Locate the cell with the specified text and output its [X, Y] center coordinate. 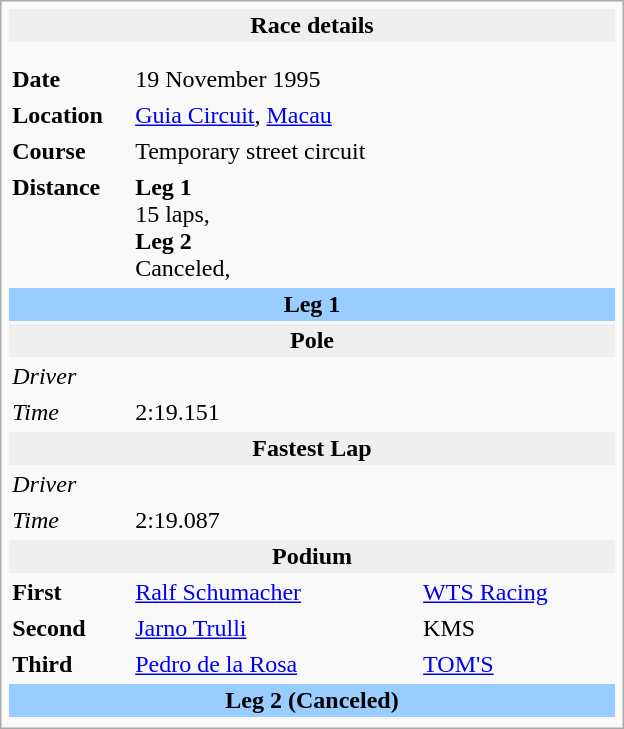
2:19.151 [374, 412]
Race details [312, 26]
Third [69, 664]
Temporary street circuit [374, 152]
Jarno Trulli [274, 628]
Course [69, 152]
Date [69, 80]
WTS Racing [518, 592]
Guia Circuit, Macau [374, 116]
First [69, 592]
Leg 1 [312, 304]
Fastest Lap [312, 448]
TOM'S [518, 664]
Distance [69, 228]
Ralf Schumacher [274, 592]
Pole [312, 340]
2:19.087 [374, 520]
Location [69, 116]
Podium [312, 556]
KMS [518, 628]
Pedro de la Rosa [274, 664]
Second [69, 628]
19 November 1995 [274, 80]
Leg 115 laps, Leg 2Canceled, [374, 228]
Leg 2 (Canceled) [312, 700]
